From the cell containing the given text, extract its center point as (x, y) coordinate. 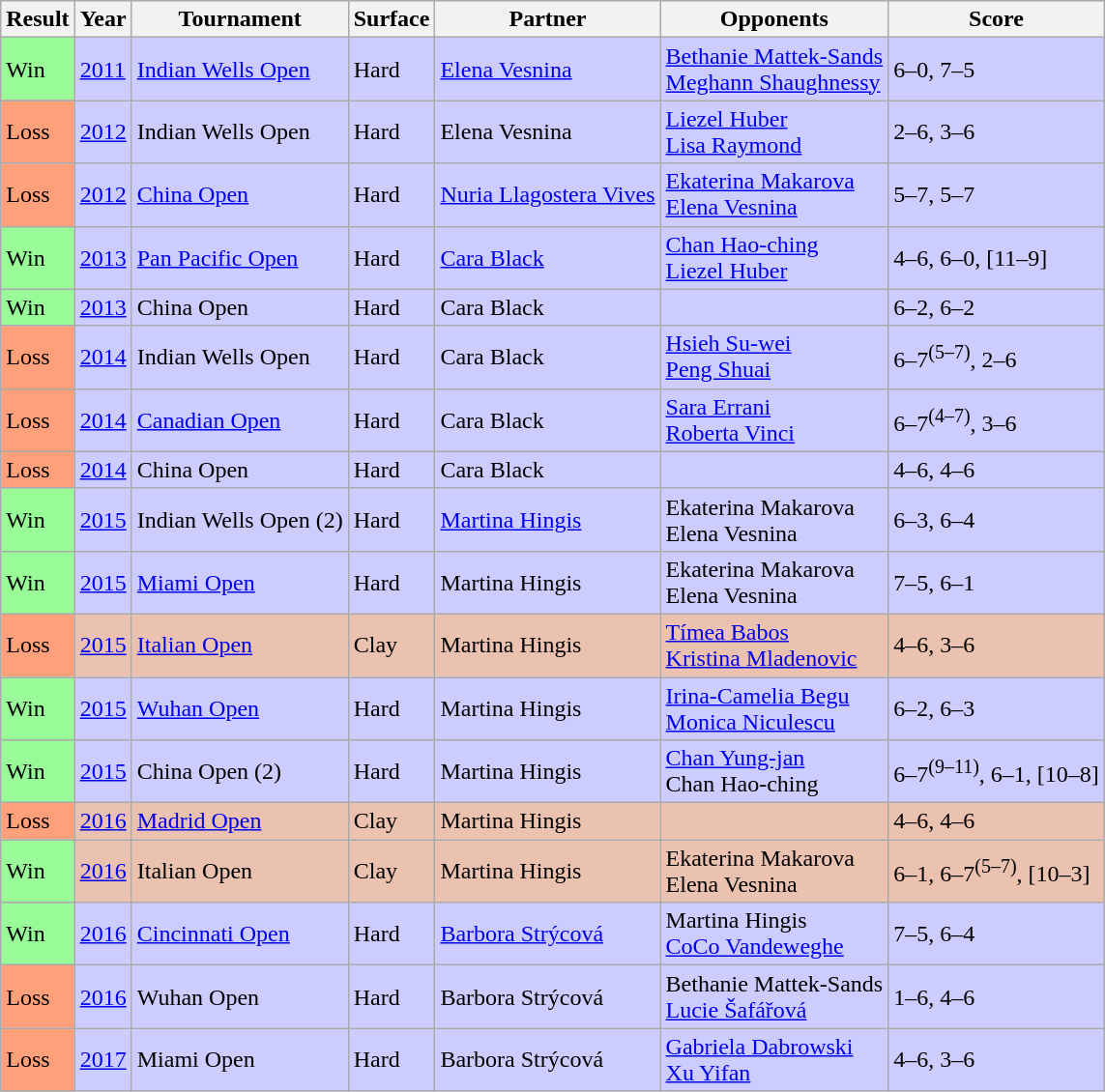
6–7(5–7), 2–6 (997, 358)
5–7, 5–7 (997, 195)
2011 (102, 70)
4–6, 6–0, [11–9] (997, 257)
2–6, 3–6 (997, 131)
Cincinnati Open (240, 934)
Pan Pacific Open (240, 257)
Partner (547, 19)
6–2, 6–2 (997, 307)
China Open (2) (240, 771)
1–6, 4–6 (997, 997)
7–5, 6–1 (997, 582)
7–5, 6–4 (997, 934)
Tournament (240, 19)
Martina Hingis CoCo Vandeweghe (774, 934)
Madrid Open (240, 821)
Surface (392, 19)
2017 (102, 1059)
6–3, 6–4 (997, 520)
Tímea Babos Kristina Mladenovic (774, 646)
6–1, 6–7(5–7), [10–3] (997, 872)
Year (102, 19)
Indian Wells Open (2) (240, 520)
Liezel Huber Lisa Raymond (774, 131)
Hsieh Su-wei Peng Shuai (774, 358)
Sara Errani Roberta Vinci (774, 419)
Chan Yung-jan Chan Hao-ching (774, 771)
Bethanie Mattek-Sands Lucie Šafářová (774, 997)
Opponents (774, 19)
6–2, 6–3 (997, 707)
Canadian Open (240, 419)
Irina-Camelia Begu Monica Niculescu (774, 707)
6–7(4–7), 3–6 (997, 419)
Result (38, 19)
6–7(9–11), 6–1, [10–8] (997, 771)
6–0, 7–5 (997, 70)
Nuria Llagostera Vives (547, 195)
Bethanie Mattek-Sands Meghann Shaughnessy (774, 70)
Gabriela Dabrowski Xu Yifan (774, 1059)
Chan Hao-ching Liezel Huber (774, 257)
Score (997, 19)
